Output the [X, Y] coordinate of the center of the cell containing the given text.  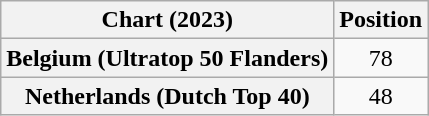
Chart (2023) [168, 20]
78 [381, 58]
Position [381, 20]
Netherlands (Dutch Top 40) [168, 96]
48 [381, 96]
Belgium (Ultratop 50 Flanders) [168, 58]
